Extract the (x, y) coordinate from the center of the cell holding the provided text.  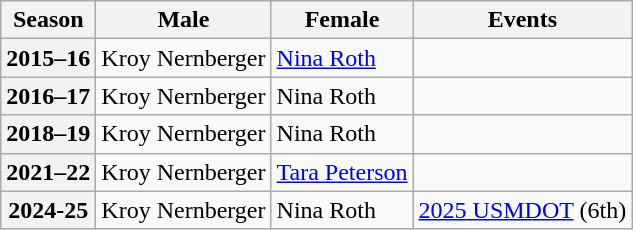
Events (522, 20)
2021–22 (48, 172)
Tara Peterson (342, 172)
Season (48, 20)
Male (184, 20)
Female (342, 20)
2024-25 (48, 210)
2018–19 (48, 134)
2025 USMDOT (6th) (522, 210)
2016–17 (48, 96)
2015–16 (48, 58)
